Output the [X, Y] coordinate of the center of the cell containing the given text.  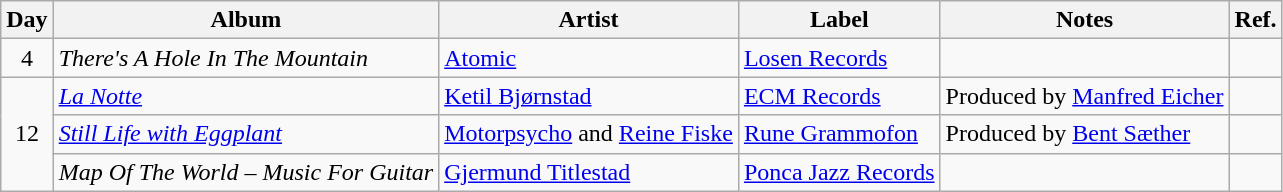
Artist [589, 20]
Notes [1084, 20]
La Notte [246, 96]
ECM Records [839, 96]
Gjermund Titlestad [589, 172]
Losen Records [839, 58]
Day [27, 20]
Label [839, 20]
Produced by Bent Sæther [1084, 134]
Ref. [1256, 20]
Atomic [589, 58]
There's A Hole In The Mountain [246, 58]
4 [27, 58]
Album [246, 20]
Motorpsycho and Reine Fiske [589, 134]
Still Life with Eggplant [246, 134]
Produced by Manfred Eicher [1084, 96]
Ponca Jazz Records [839, 172]
12 [27, 134]
Rune Grammofon [839, 134]
Ketil Bjørnstad [589, 96]
Map Of The World – Music For Guitar [246, 172]
